For the text-containing cell, return its midpoint in (X, Y) coordinate format. 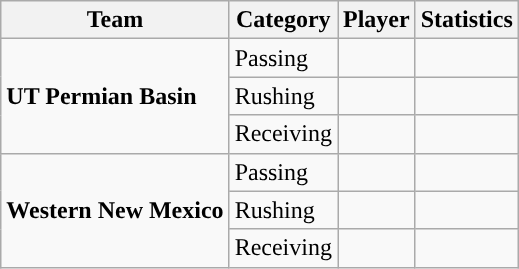
Category (283, 20)
Western New Mexico (115, 210)
UT Permian Basin (115, 96)
Player (377, 20)
Statistics (466, 20)
Team (115, 20)
